Scan for the cell matching the given text and deliver its (X, Y) coordinate at center. 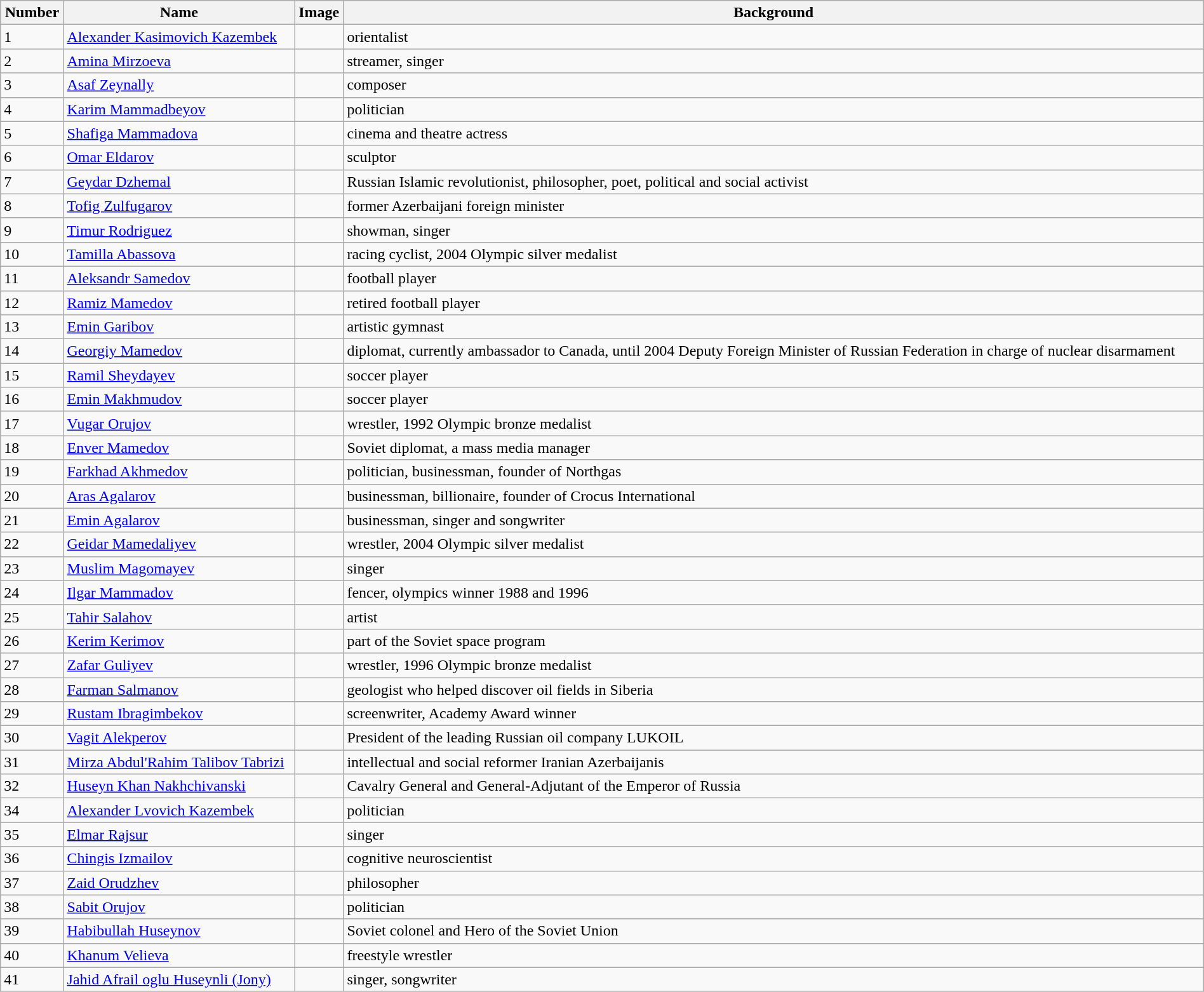
30 (32, 738)
39 (32, 931)
Vagit Alekperov (179, 738)
artistic gymnast (773, 327)
retired football player (773, 303)
Chingis Izmailov (179, 859)
Amina Mirzoeva (179, 61)
part of the Soviet space program (773, 641)
Huseyn Khan Nakhchivanski (179, 786)
11 (32, 278)
cognitive neuroscientist (773, 859)
wrestler, 1996 Olympic bronze medalist (773, 665)
Cavalry General and General-Adjutant of the Emperor of Russia (773, 786)
Karim Mammadbeyov (179, 109)
Farkhad Akhmedov (179, 472)
orientalist (773, 37)
24 (32, 593)
18 (32, 448)
4 (32, 109)
Ramil Sheydayev (179, 375)
Omar Eldarov (179, 158)
Enver Mamedov (179, 448)
Aras Agalarov (179, 496)
sculptor (773, 158)
wrestler, 1992 Olympic bronze medalist (773, 424)
2 (32, 61)
34 (32, 810)
16 (32, 399)
14 (32, 351)
28 (32, 689)
20 (32, 496)
8 (32, 206)
9 (32, 230)
singer, songwriter (773, 979)
Asaf Zeynally (179, 85)
Geidar Mamedaliyev (179, 544)
Mirza Abdul'Rahim Talibov Tabrizi (179, 762)
19 (32, 472)
29 (32, 714)
5 (32, 133)
Tamilla Abassova (179, 254)
geologist who helped discover oil fields in Siberia (773, 689)
artist (773, 617)
Zaid Orudzhev (179, 883)
Image (319, 13)
President of the leading Russian oil company LUKOIL (773, 738)
Muslim Magomayev (179, 568)
15 (32, 375)
Shafiga Mammadova (179, 133)
Farman Salmanov (179, 689)
Aleksandr Samedov (179, 278)
former Azerbaijani foreign minister (773, 206)
12 (32, 303)
Name (179, 13)
screenwriter, Academy Award winner (773, 714)
Alexander Kasimovich Kazembek (179, 37)
Jahid Afrail oglu Huseynli (Jony) (179, 979)
41 (32, 979)
Tahir Salahov (179, 617)
freestyle wrestler (773, 955)
26 (32, 641)
showman, singer (773, 230)
politician, businessman, founder of Northgas (773, 472)
37 (32, 883)
32 (32, 786)
diplomat, currently ambassador to Canada, until 2004 Deputy Foreign Minister of Russian Federation in charge of nuclear disarmament (773, 351)
21 (32, 520)
Zafar Guliyev (179, 665)
Khanum Velieva (179, 955)
38 (32, 907)
6 (32, 158)
businessman, billionaire, founder of Crocus International (773, 496)
10 (32, 254)
1 (32, 37)
23 (32, 568)
philosopher (773, 883)
Ilgar Mammadov (179, 593)
football player (773, 278)
Geydar Dzhemal (179, 182)
7 (32, 182)
Sabit Orujov (179, 907)
Timur Rodriguez (179, 230)
36 (32, 859)
25 (32, 617)
Kerim Kerimov (179, 641)
Vugar Orujov (179, 424)
intellectual and social reformer Iranian Azerbaijanis (773, 762)
fencer, olympics winner 1988 and 1996 (773, 593)
racing cyclist, 2004 Olympic silver medalist (773, 254)
streamer, singer (773, 61)
13 (32, 327)
businessman, singer and songwriter (773, 520)
3 (32, 85)
Emin Makhmudov (179, 399)
27 (32, 665)
cinema and theatre actress (773, 133)
40 (32, 955)
Soviet diplomat, a mass media manager (773, 448)
composer (773, 85)
Number (32, 13)
Soviet colonel and Hero of the Soviet Union (773, 931)
Background (773, 13)
Georgiy Mamedov (179, 351)
Russian Islamic revolutionist, philosopher, poet, political and social activist (773, 182)
Alexander Lvovich Kazembek (179, 810)
Ramiz Mamedov (179, 303)
Elmar Rajsur (179, 834)
wrestler, 2004 Olympic silver medalist (773, 544)
Emin Garibov (179, 327)
Habibullah Huseynov (179, 931)
17 (32, 424)
Tofig Zulfugarov (179, 206)
Rustam Ibragimbekov (179, 714)
31 (32, 762)
35 (32, 834)
Emin Agalarov (179, 520)
22 (32, 544)
